Capture the cell that displays the provided text and extract its [x, y] central coordinate. 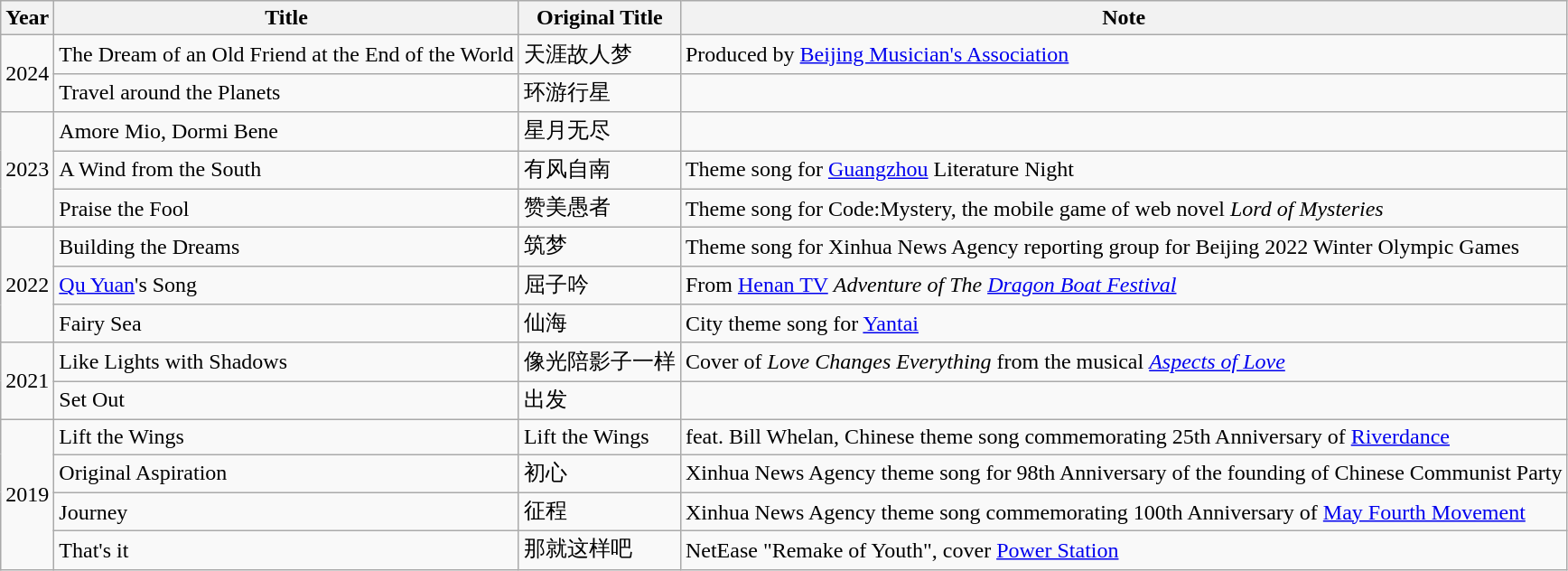
Building the Dreams [287, 248]
Like Lights with Shadows [287, 361]
Xinhua News Agency theme song commemorating 100th Anniversary of May Fourth Movement [1124, 511]
Xinhua News Agency theme song for 98th Anniversary of the founding of Chinese Communist Party [1124, 473]
Amore Mio, Dormi Bene [287, 132]
The Dream of an Old Friend at the End of the World [287, 54]
那就这样吧 [600, 551]
Cover of Love Changes Everything from the musical Aspects of Love [1124, 361]
Qu Yuan's Song [287, 285]
Original Aspiration [287, 473]
Theme song for Xinhua News Agency reporting group for Beijing 2022 Winter Olympic Games [1124, 248]
Theme song for Guangzhou Literature Night [1124, 170]
NetEase "Remake of Youth", cover Power Station [1124, 551]
环游行星 [600, 92]
征程 [600, 511]
A Wind from the South [287, 170]
星月无尽 [600, 132]
Theme song for Code:Mystery, the mobile game of web novel Lord of Mysteries [1124, 208]
2019 [27, 494]
Title [287, 18]
出发 [600, 401]
Travel around the Planets [287, 92]
Journey [287, 511]
2021 [27, 381]
屈子吟 [600, 285]
Note [1124, 18]
Fairy Sea [287, 323]
2024 [27, 74]
City theme song for Yantai [1124, 323]
Original Title [600, 18]
2022 [27, 285]
初心 [600, 473]
That's it [287, 551]
Praise the Fool [287, 208]
仙海 [600, 323]
Produced by Beijing Musician's Association [1124, 54]
天涯故人梦 [600, 54]
Set Out [287, 401]
像光陪影子一样 [600, 361]
筑梦 [600, 248]
2023 [27, 170]
有风自南 [600, 170]
Year [27, 18]
From Henan TV Adventure of The Dragon Boat Festival [1124, 285]
feat. Bill Whelan, Chinese theme song commemorating 25th Anniversary of Riverdance [1124, 436]
赞美愚者 [600, 208]
